From the cell containing the given text, extract its center point as (x, y) coordinate. 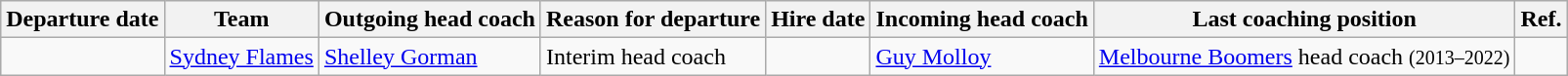
Interim head coach (653, 57)
Departure date (82, 19)
Outgoing head coach (430, 19)
Incoming head coach (982, 19)
Guy Molloy (982, 57)
Last coaching position (1304, 19)
Melbourne Boomers head coach (2013–2022) (1304, 57)
Sydney Flames (241, 57)
Hire date (819, 19)
Reason for departure (653, 19)
Ref. (1542, 19)
Team (241, 19)
Shelley Gorman (430, 57)
